From the cell containing the given text, extract its center point as (x, y) coordinate. 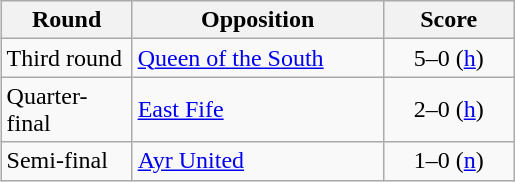
Queen of the South (258, 58)
5–0 (h) (448, 58)
Opposition (258, 20)
Quarter-final (66, 110)
Semi-final (66, 161)
2–0 (h) (448, 110)
Ayr United (258, 161)
East Fife (258, 110)
Third round (66, 58)
Round (66, 20)
Score (448, 20)
1–0 (n) (448, 161)
